Identify which cell holds the provided text, then report its (x, y) central coordinate. 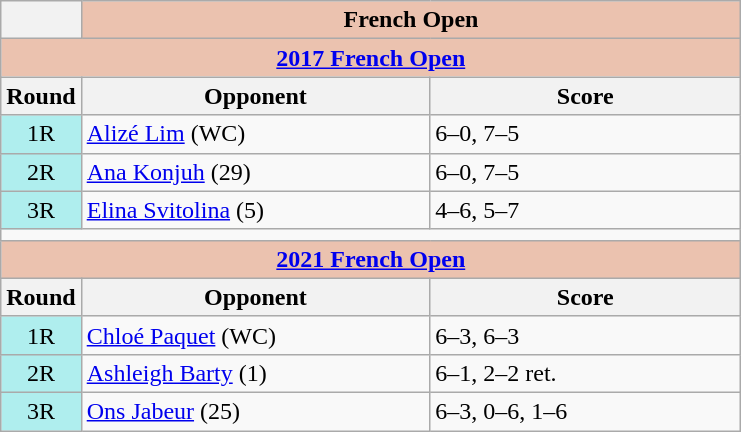
6–3, 0–6, 1–6 (586, 411)
Ana Konjuh (29) (256, 172)
Ashleigh Barty (1) (256, 373)
6–3, 6–3 (586, 335)
4–6, 5–7 (586, 210)
Chloé Paquet (WC) (256, 335)
Alizé Lim (WC) (256, 134)
Elina Svitolina (5) (256, 210)
2021 French Open (371, 259)
Ons Jabeur (25) (256, 411)
2017 French Open (371, 58)
6–1, 2–2 ret. (586, 373)
French Open (411, 20)
